Capture the cell that displays the provided text and extract its [X, Y] central coordinate. 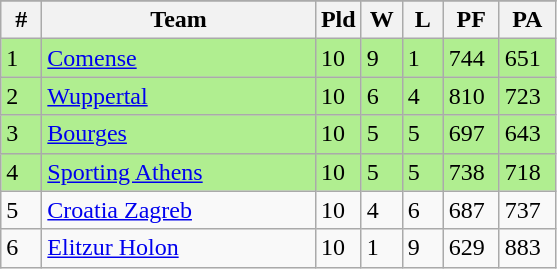
697 [471, 134]
723 [527, 96]
883 [527, 248]
651 [527, 58]
687 [471, 210]
737 [527, 210]
Pld [338, 20]
3 [22, 134]
Team [179, 20]
2 [22, 96]
738 [471, 172]
629 [471, 248]
Elitzur Holon [179, 248]
PA [527, 20]
744 [471, 58]
# [22, 20]
643 [527, 134]
Comense [179, 58]
718 [527, 172]
PF [471, 20]
Bourges [179, 134]
810 [471, 96]
Croatia Zagreb [179, 210]
W [382, 20]
Wuppertal [179, 96]
L [422, 20]
Sporting Athens [179, 172]
